Return [x, y] of the center of cell containing provided text 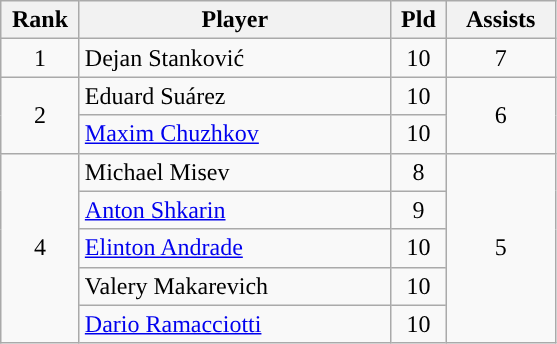
Dario Ramacciotti [234, 324]
Pld [418, 20]
Elinton Andrade [234, 248]
Anton Shkarin [234, 210]
Dejan Stanković [234, 58]
5 [500, 248]
7 [500, 58]
8 [418, 172]
2 [40, 115]
1 [40, 58]
Eduard Suárez [234, 96]
Michael Misev [234, 172]
6 [500, 115]
4 [40, 248]
9 [418, 210]
Rank [40, 20]
Valery Makarevich [234, 286]
Maxim Chuzhkov [234, 134]
Assists [500, 20]
Player [234, 20]
